Output the [x, y] coordinate of the center of the cell containing the given text.  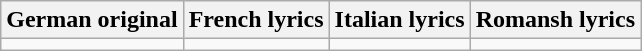
German original [92, 20]
French lyrics [256, 20]
Italian lyrics [400, 20]
Romansh lyrics [555, 20]
